Determine the [x, y] coordinate at the center of the cell enclosing the given text.  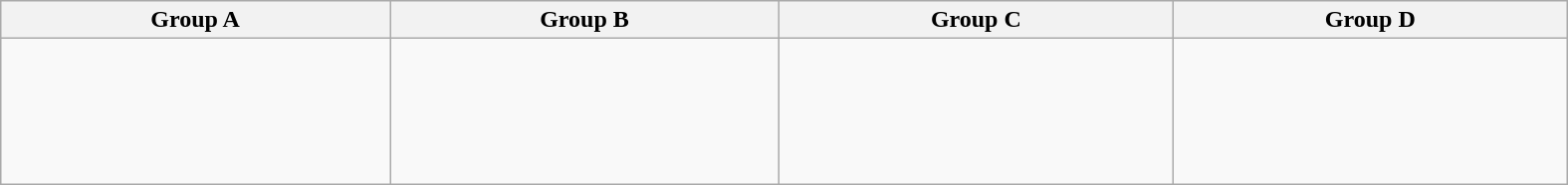
Group B [585, 20]
Group A [195, 20]
Group C [976, 20]
Group D [1370, 20]
